Output the (X, Y) coordinate of the center of the cell containing the given text.  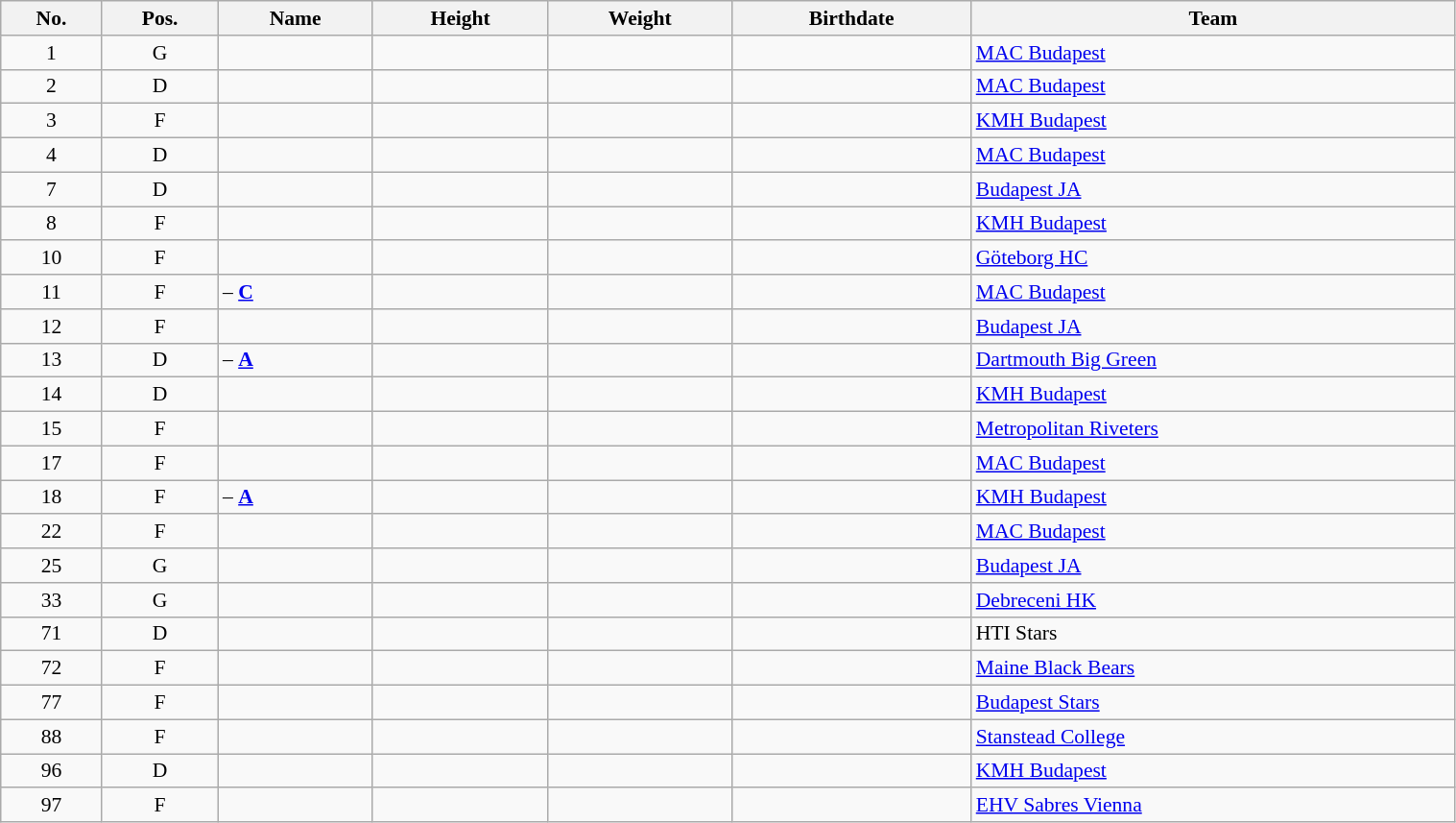
8 (52, 224)
Birthdate (852, 18)
Name (296, 18)
1 (52, 53)
12 (52, 327)
HTI Stars (1213, 634)
– C (296, 292)
Weight (640, 18)
11 (52, 292)
Budapest Stars (1213, 703)
13 (52, 360)
18 (52, 497)
Dartmouth Big Green (1213, 360)
10 (52, 258)
4 (52, 156)
72 (52, 668)
Team (1213, 18)
Maine Black Bears (1213, 668)
No. (52, 18)
17 (52, 463)
77 (52, 703)
Metropolitan Riveters (1213, 429)
3 (52, 121)
Göteborg HC (1213, 258)
71 (52, 634)
97 (52, 806)
7 (52, 189)
15 (52, 429)
22 (52, 532)
Height (461, 18)
96 (52, 771)
Pos. (159, 18)
Debreceni HK (1213, 600)
Stanstead College (1213, 737)
33 (52, 600)
88 (52, 737)
2 (52, 86)
14 (52, 395)
EHV Sabres Vienna (1213, 806)
25 (52, 566)
